Capture the cell that displays the provided text and extract its [X, Y] central coordinate. 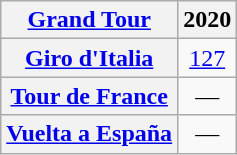
Tour de France [90, 96]
Giro d'Italia [90, 58]
2020 [208, 20]
Vuelta a España [90, 134]
Grand Tour [90, 20]
127 [208, 58]
